Return the [X, Y] coordinate for the center point of the cell that contains the specified text.  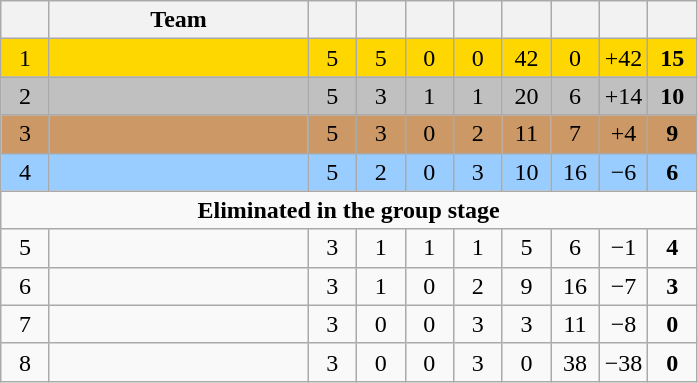
+4 [624, 134]
20 [526, 96]
Eliminated in the group stage [349, 210]
−1 [624, 248]
−38 [624, 362]
15 [672, 58]
8 [26, 362]
38 [576, 362]
−6 [624, 172]
+42 [624, 58]
−8 [624, 324]
−7 [624, 286]
+14 [624, 96]
42 [526, 58]
Team [178, 20]
